Extract the [X, Y] coordinate from the center of the cell holding the provided text.  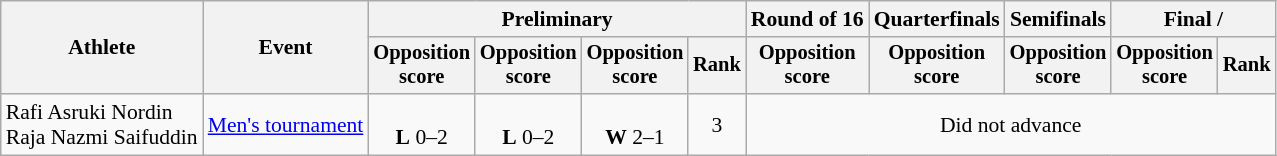
Event [286, 48]
Did not advance [1011, 124]
Final / [1193, 19]
Athlete [102, 48]
Semifinals [1058, 19]
Rafi Asruki NordinRaja Nazmi Saifuddin [102, 124]
Round of 16 [808, 19]
W 2–1 [636, 124]
3 [717, 124]
Preliminary [556, 19]
Men's tournament [286, 124]
Quarterfinals [937, 19]
